Scan for the cell matching the given text and deliver its (x, y) coordinate at center. 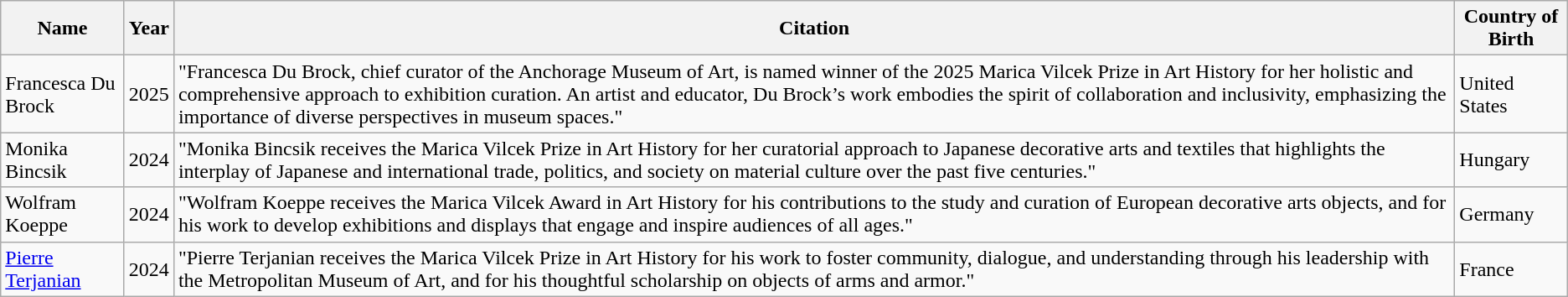
France (1511, 268)
Wolfram Koeppe (63, 215)
Country of Birth (1511, 29)
Francesca Du Brock (63, 94)
Hungary (1511, 159)
Monika Bincsik (63, 159)
Year (149, 29)
United States (1511, 94)
Name (63, 29)
Pierre Terjanian (63, 268)
Germany (1511, 215)
2025 (149, 94)
Citation (814, 29)
